Find where the given text appears and provide that cell's center as [X, Y] coordinate. 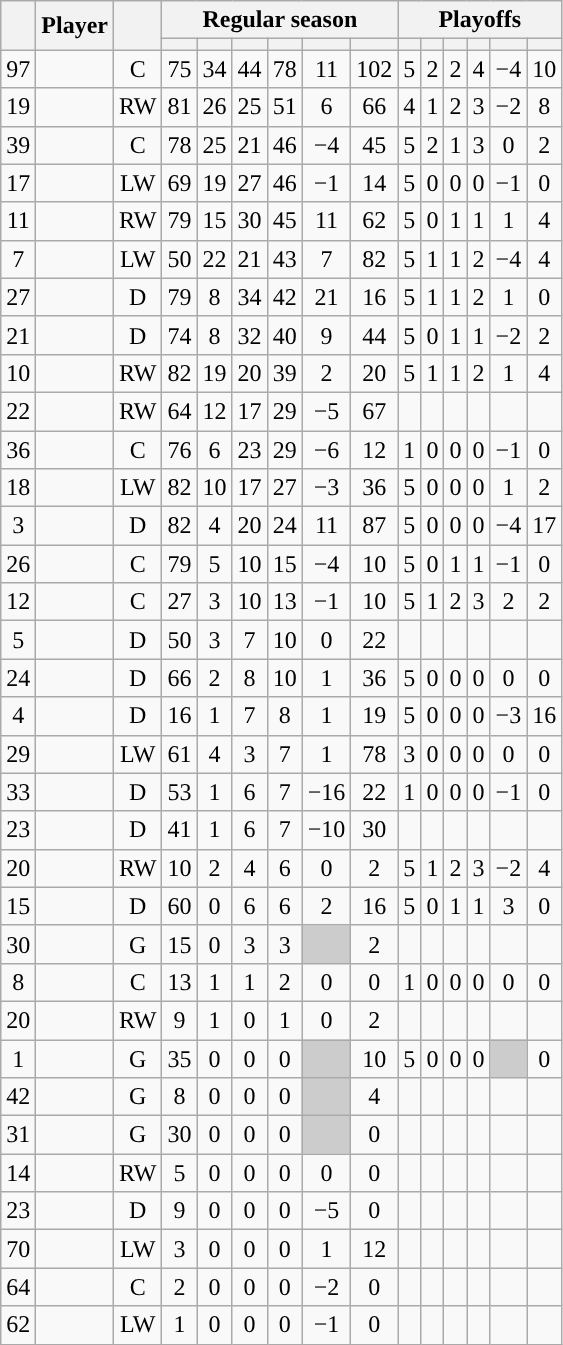
32 [250, 335]
41 [180, 830]
102 [374, 69]
97 [18, 69]
40 [284, 335]
33 [18, 792]
43 [284, 259]
76 [180, 449]
31 [18, 1135]
Regular season [280, 20]
−6 [326, 449]
87 [374, 526]
−16 [326, 792]
53 [180, 792]
61 [180, 754]
69 [180, 183]
75 [180, 69]
−10 [326, 830]
81 [180, 107]
18 [18, 488]
51 [284, 107]
67 [374, 411]
35 [180, 1059]
Playoffs [480, 20]
74 [180, 335]
Player [75, 26]
60 [180, 906]
70 [18, 1249]
